Return the (x, y) coordinate for the center point of the cell that contains the specified text.  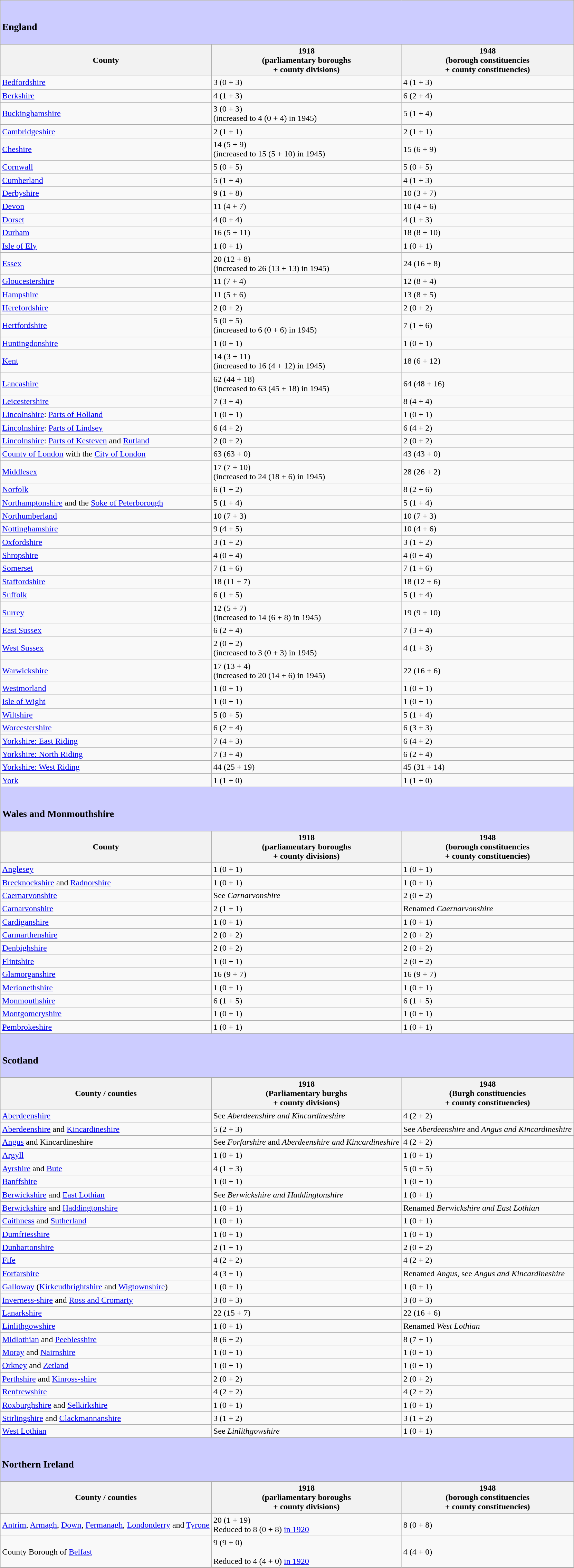
See Aberdeenshire and Kincardineshire (306, 1116)
Suffolk (106, 595)
28 (26 + 2) (488, 472)
York (106, 780)
3 (0 + 3)(increased to 4 (0 + 4) in 1945) (306, 113)
62 (44 + 18)(increased to 63 (45 + 18) in 1945) (306, 383)
Cheshire (106, 149)
See Aberdeenshire and Angus and Kincardineshire (488, 1129)
Isle of Ely (106, 246)
Orkney and Zetland (106, 1366)
Worcestershire (106, 728)
Northamptonshire and the Soke of Peterborough (106, 503)
West Lothian (106, 1431)
Fife (106, 1260)
See Carnarvonshire (306, 895)
Oxfordshire (106, 542)
9 (4 + 5) (306, 529)
Flintshire (106, 961)
24 (16 + 8) (488, 264)
Stirlingshire and Clackmannanshire (106, 1418)
Gloucestershire (106, 281)
Monmouthshire (106, 1001)
Nottinghamshire (106, 529)
Yorkshire: East Riding (106, 741)
45 (31 + 14) (488, 767)
Forfarshire (106, 1273)
Warwickshire (106, 671)
Renamed Angus, see Angus and Kincardineshire (488, 1273)
Denbighshire (106, 948)
18 (12 + 6) (488, 581)
20 (1 + 19)Reduced to 8 (0 + 8) in 1920 (306, 1525)
8 (4 + 4) (488, 401)
Dunbartonshire (106, 1247)
Renamed West Lothian (488, 1326)
43 (43 + 0) (488, 454)
8 (0 + 8) (488, 1525)
17 (7 + 10)(increased to 24 (18 + 6) in 1945) (306, 472)
Aberdeenshire and Kincardineshire (106, 1129)
6 (3 + 3) (488, 728)
19 (9 + 10) (488, 613)
5 (0 + 5)(increased to 6 (0 + 6) in 1945) (306, 325)
10 (3 + 7) (488, 193)
Argyll (106, 1155)
Berkshire (106, 96)
Somerset (106, 568)
20 (12 + 8)(increased to 26 (13 + 13) in 1945) (306, 264)
Ayrshire and Bute (106, 1168)
Bedfordshire (106, 83)
Derbyshire (106, 193)
Wiltshire (106, 715)
Norfolk (106, 490)
Staffordshire (106, 581)
44 (25 + 19) (306, 767)
2 (0 + 2)(increased to 3 (0 + 3) in 1945) (306, 648)
Moray and Nairnshire (106, 1352)
Durham (106, 233)
Linlithgowshire (106, 1326)
Devon (106, 206)
18 (6 + 12) (488, 361)
Carmarthenshire (106, 935)
17 (13 + 4)(increased to 20 (14 + 6) in 1945) (306, 671)
16 (5 + 11) (306, 233)
Angus and Kincardineshire (106, 1142)
Brecknockshire and Radnorshire (106, 882)
5 (2 + 3) (306, 1129)
Kent (106, 361)
Lanarkshire (106, 1313)
18 (11 + 7) (306, 581)
Inverness-shire and Ross and Cromarty (106, 1300)
14 (3 + 11)(increased to 16 (4 + 12) in 1945) (306, 361)
East Sussex (106, 630)
Northern Ireland (287, 1460)
Buckinghamshire (106, 113)
Lincolnshire: Parts of Holland (106, 414)
Antrim, Armagh, Down, Fermanagh, Londonderry and Tyrone (106, 1525)
Renamed Berwickshire and East Lothian (488, 1208)
Middlesex (106, 472)
Isle of Wight (106, 702)
See Berwickshire and Haddingtonshire (306, 1195)
1948 (Burgh constituencies + county constituencies) (488, 1093)
Aberdeenshire (106, 1116)
13 (8 + 5) (488, 295)
4 (3 + 1) (306, 1273)
15 (6 + 9) (488, 149)
Pembrokeshire (106, 1027)
Berwickshire and East Lothian (106, 1195)
Renfrewshire (106, 1392)
Cambridgeshire (106, 131)
Hertfordshire (106, 325)
Northumberland (106, 516)
Merionethshire (106, 988)
Yorkshire: West Riding (106, 767)
8 (2 + 6) (488, 490)
Shropshire (106, 555)
Roxburghshire and Selkirkshire (106, 1405)
Lincolnshire: Parts of Lindsey (106, 427)
Leicestershire (106, 401)
Cumberland (106, 180)
England (287, 22)
18 (8 + 10) (488, 233)
Perthshire and Kinross-shire (106, 1379)
Glamorganshire (106, 974)
Scotland (287, 1055)
8 (7 + 1) (488, 1339)
County Borough of Belfast (106, 1552)
See Linlithgowshire (306, 1431)
6 (1 + 2) (306, 490)
Huntingdonshire (106, 343)
9 (1 + 8) (306, 193)
Herefordshire (106, 308)
11 (4 + 7) (306, 206)
Caithness and Sutherland (106, 1221)
Westmorland (106, 688)
Berwickshire and Haddingtonshire (106, 1208)
Caernarvonshire (106, 895)
4 (4 + 0) (488, 1552)
Galloway (Kirkcudbrightshire and Wigtownshire) (106, 1287)
64 (48 + 16) (488, 383)
Surrey (106, 613)
1918 (Parliamentary burghs+ county divisions) (306, 1093)
Lincolnshire: Parts of Kesteven and Rutland (106, 441)
12 (8 + 4) (488, 281)
Midlothian and Peeblesshire (106, 1339)
Wales and Monmouthshire (287, 809)
63 (63 + 0) (306, 454)
7 (4 + 3) (306, 741)
Dorset (106, 220)
See Forfarshire and Aberdeenshire and Kincardineshire (306, 1142)
9 (9 + 0)Reduced to 4 (4 + 0) in 1920 (306, 1552)
Carnarvonshire (106, 908)
Essex (106, 264)
Lancashire (106, 383)
8 (6 + 2) (306, 1339)
Renamed Caernarvonshire (488, 908)
22 (15 + 7) (306, 1313)
11 (5 + 6) (306, 295)
Montgomeryshire (106, 1014)
11 (7 + 4) (306, 281)
West Sussex (106, 648)
Anglesey (106, 869)
Banffshire (106, 1182)
12 (5 + 7)(increased to 14 (6 + 8) in 1945) (306, 613)
County of London with the City of London (106, 454)
Cornwall (106, 167)
Cardiganshire (106, 922)
Hampshire (106, 295)
14 (5 + 9)(increased to 15 (5 + 10) in 1945) (306, 149)
Yorkshire: North Riding (106, 754)
Dumfriesshire (106, 1234)
1918 (parliamentary boroughs+ county divisions) (306, 1498)
